Output the (x, y) coordinate of the center of the cell containing the given text.  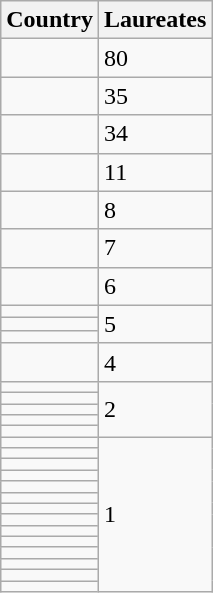
Country (50, 20)
35 (154, 96)
1 (154, 514)
5 (154, 324)
34 (154, 134)
Laureates (154, 20)
8 (154, 210)
80 (154, 58)
6 (154, 286)
2 (154, 408)
4 (154, 362)
11 (154, 172)
7 (154, 248)
